Scan for the cell matching the given text and deliver its (x, y) coordinate at center. 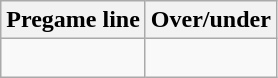
Pregame line (74, 20)
Over/under (210, 20)
